Identify which cell holds the provided text, then report its [x, y] central coordinate. 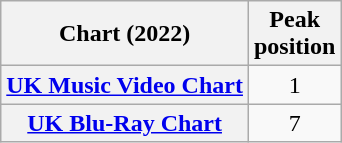
UK Blu-Ray Chart [125, 123]
Peakposition [294, 34]
7 [294, 123]
1 [294, 85]
Chart (2022) [125, 34]
UK Music Video Chart [125, 85]
